Capture the cell that displays the provided text and extract its (X, Y) central coordinate. 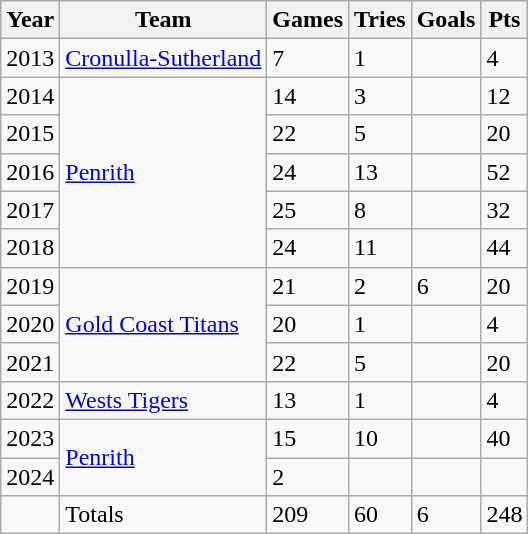
7 (308, 58)
8 (380, 210)
2019 (30, 286)
Goals (446, 20)
10 (380, 438)
2014 (30, 96)
2015 (30, 134)
Wests Tigers (164, 400)
Tries (380, 20)
11 (380, 248)
2021 (30, 362)
248 (504, 515)
2013 (30, 58)
2020 (30, 324)
209 (308, 515)
2023 (30, 438)
44 (504, 248)
Totals (164, 515)
Gold Coast Titans (164, 324)
52 (504, 172)
2024 (30, 477)
3 (380, 96)
14 (308, 96)
2022 (30, 400)
21 (308, 286)
Games (308, 20)
40 (504, 438)
12 (504, 96)
Cronulla-Sutherland (164, 58)
32 (504, 210)
25 (308, 210)
Pts (504, 20)
2018 (30, 248)
Year (30, 20)
2017 (30, 210)
Team (164, 20)
2016 (30, 172)
15 (308, 438)
60 (380, 515)
